Return the (X, Y) coordinate for the center point of the cell that contains the specified text.  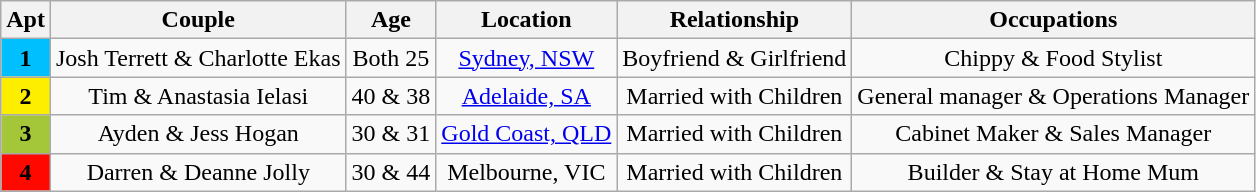
Age (391, 20)
1 (26, 58)
Ayden & Jess Hogan (198, 134)
Relationship (734, 20)
Boyfriend & Girlfriend (734, 58)
Cabinet Maker & Sales Manager (1054, 134)
Builder & Stay at Home Mum (1054, 172)
Darren & Deanne Jolly (198, 172)
2 (26, 96)
30 & 31 (391, 134)
30 & 44 (391, 172)
Tim & Anastasia Ielasi (198, 96)
General manager & Operations Manager (1054, 96)
Location (526, 20)
Couple (198, 20)
Chippy & Food Stylist (1054, 58)
3 (26, 134)
40 & 38 (391, 96)
Gold Coast, QLD (526, 134)
Adelaide, SA (526, 96)
Occupations (1054, 20)
Sydney, NSW (526, 58)
Melbourne, VIC (526, 172)
Josh Terrett & Charlotte Ekas (198, 58)
Apt (26, 20)
Both 25 (391, 58)
4 (26, 172)
